Capture the cell that displays the provided text and extract its (X, Y) central coordinate. 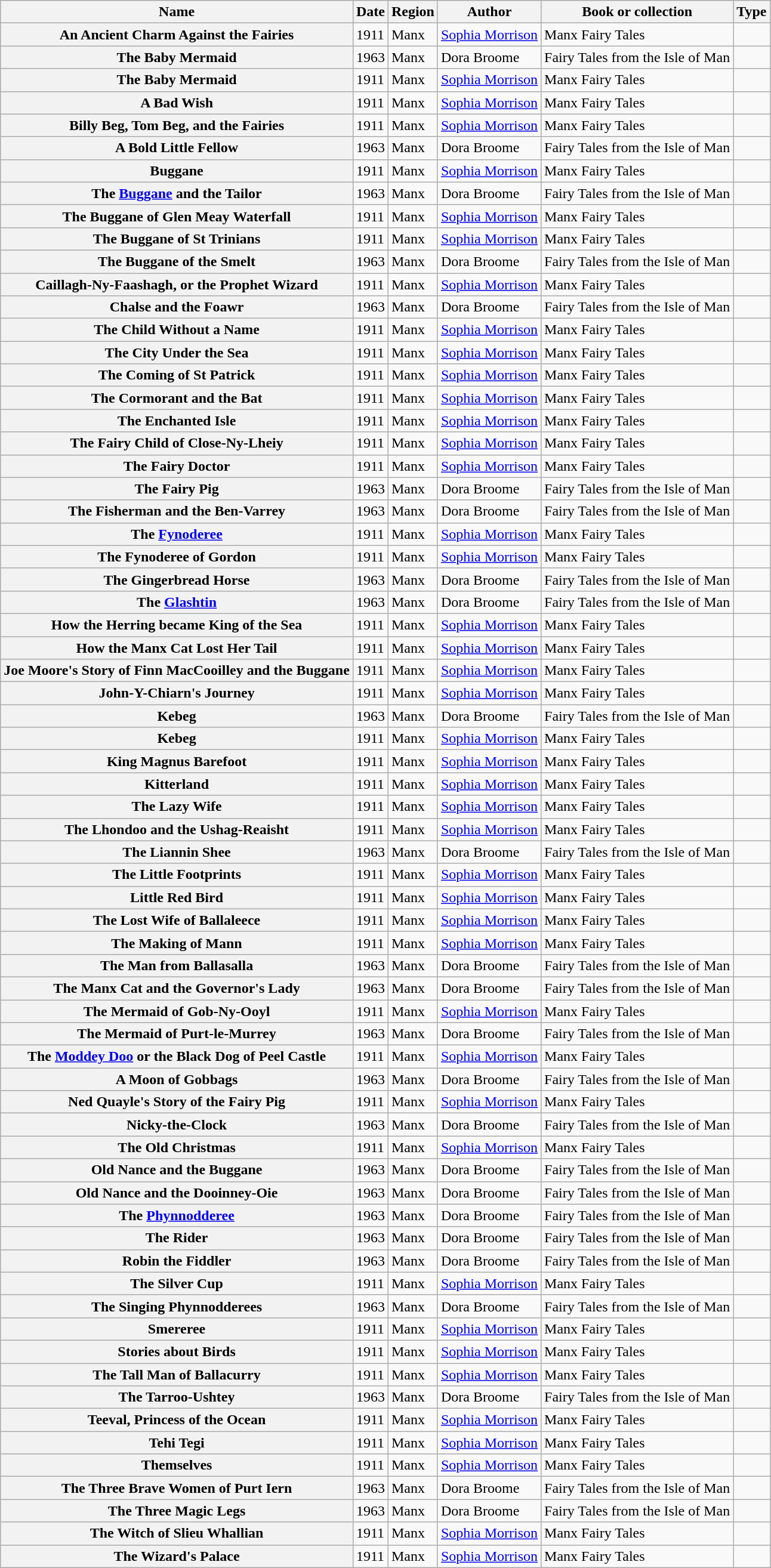
Nicky-the-Clock (177, 1125)
Little Red Bird (177, 897)
The Coming of St Patrick (177, 375)
The Gingerbread Horse (177, 579)
Buggane (177, 171)
The Fynoderee of Gordon (177, 557)
Author (489, 12)
The Singing Phynnodderees (177, 1306)
The Silver Cup (177, 1283)
Stories about Birds (177, 1351)
Tehi Tegi (177, 1443)
The Lost Wife of Ballaleece (177, 920)
The Fairy Doctor (177, 466)
Old Nance and the Dooinney-Oie (177, 1193)
An Ancient Charm Against the Fairies (177, 35)
Themselves (177, 1465)
The Old Christmas (177, 1147)
Smereree (177, 1329)
Type (752, 12)
The Rider (177, 1238)
The Making of Mann (177, 943)
The Buggane of Glen Meay Waterfall (177, 216)
The Lazy Wife (177, 807)
Kitterland (177, 784)
The Three Brave Women of Purt Iern (177, 1488)
The Mermaid of Purt-le-Murrey (177, 1034)
The Tall Man of Ballacurry (177, 1374)
The Glashtin (177, 602)
Region (413, 12)
John-Y-Chiarn's Journey (177, 693)
The Man from Ballasalla (177, 965)
Teeval, Princess of the Ocean (177, 1420)
Old Nance and the Buggane (177, 1170)
The Fynoderee (177, 534)
The Tarroo-Ushtey (177, 1397)
The Buggane of St Trinians (177, 239)
Date (370, 12)
The Fairy Pig (177, 489)
The Lhondoo and the Ushag-Reaisht (177, 829)
The Fisherman and the Ben-Varrey (177, 511)
The City Under the Sea (177, 353)
Caillagh-Ny-Faashagh, or the Prophet Wizard (177, 285)
King Magnus Barefoot (177, 761)
The Wizard's Palace (177, 1556)
Robin the Fiddler (177, 1261)
A Moon of Gobbags (177, 1079)
The Liannin Shee (177, 852)
The Manx Cat and the Governor's Lady (177, 988)
How the Herring became King of the Sea (177, 625)
A Bad Wish (177, 103)
Book or collection (637, 12)
Name (177, 12)
Billy Beg, Tom Beg, and the Fairies (177, 125)
Ned Quayle's Story of the Fairy Pig (177, 1102)
The Witch of Slieu Whallian (177, 1533)
The Fairy Child of Close-Ny-Lheiy (177, 443)
How the Manx Cat Lost Her Tail (177, 647)
The Enchanted Isle (177, 421)
The Mermaid of Gob-Ny-Ooyl (177, 1011)
The Child Without a Name (177, 330)
The Buggane and the Tailor (177, 193)
The Cormorant and the Bat (177, 398)
A Bold Little Fellow (177, 148)
The Moddey Doo or the Black Dog of Peel Castle (177, 1057)
The Buggane of the Smelt (177, 261)
The Little Footprints (177, 875)
Joe Moore's Story of Finn MacCooilley and the Buggane (177, 671)
Chalse and the Foawr (177, 307)
The Three Magic Legs (177, 1511)
The Phynnodderee (177, 1215)
